Extract the (X, Y) coordinate from the center of the cell holding the provided text.  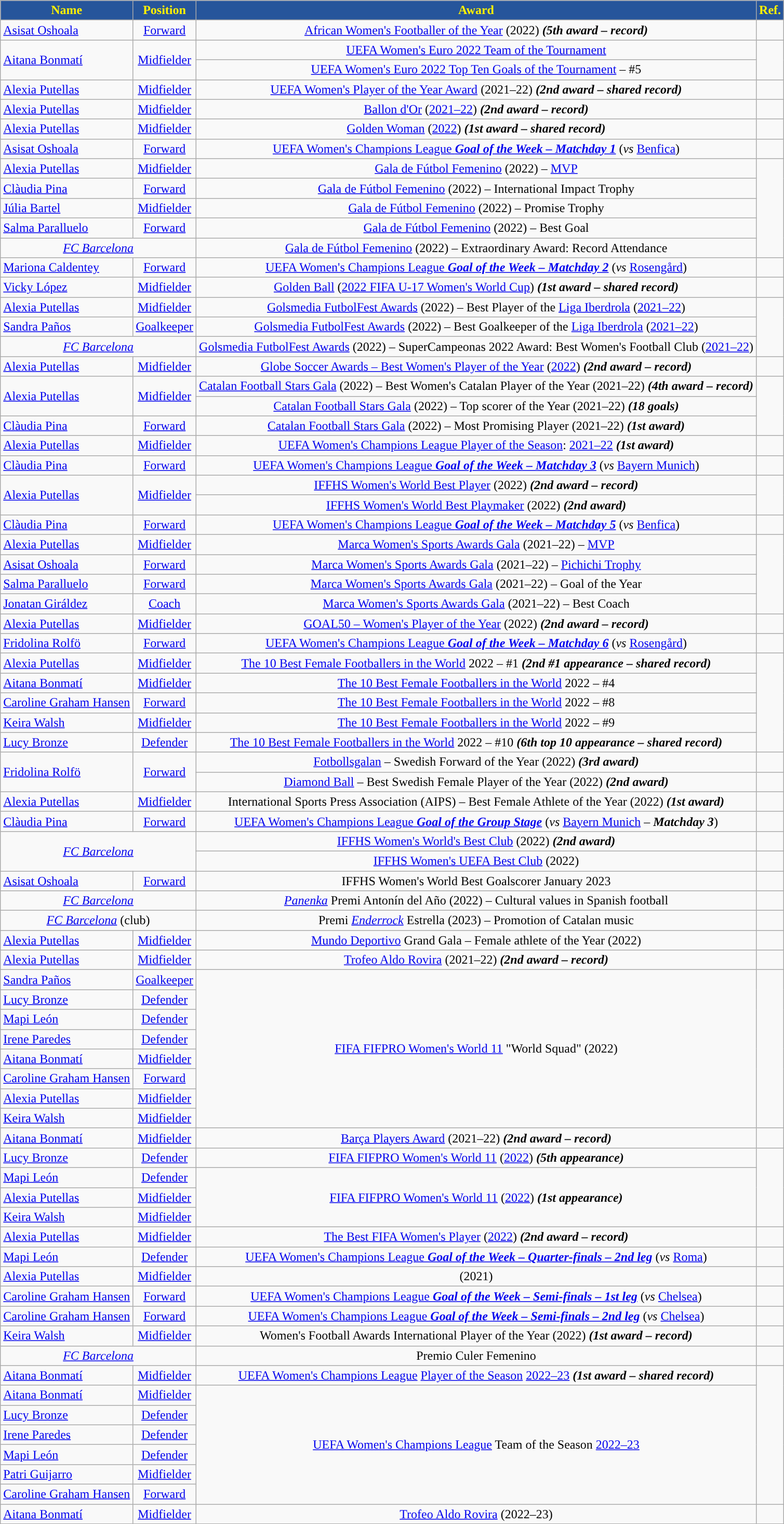
Marca Women's Sports Awards Gala (2021–22) – Pichichi Trophy (476, 564)
The 10 Best Female Footballers in the World 2022 – #8 (476, 703)
Globe Soccer Awards – Best Women's Player of the Year (2022) (2nd award – record) (476, 366)
Jonatan Giráldez (67, 604)
The 10 Best Female Footballers in the World 2022 – #9 (476, 722)
Golsmedia FutbolFest Awards (2022) – Best Goalkeeper of the Liga Iberdrola (2021–22) (476, 327)
Name (67, 10)
UEFA Women's Player of the Year Award (2021–22) (2nd award – shared record) (476, 89)
Trofeo Aldo Rovira (2021–22) (2nd award – record) (476, 960)
Marca Women's Sports Awards Gala (2021–22) – Best Coach (476, 604)
UEFA Women's Champions League Goal of the Week – Matchday 5 (vs Benfica) (476, 524)
UEFA Women's Euro 2022 Top Ten Goals of the Tournament – #5 (476, 70)
Golden Woman (2022) (1st award – shared record) (476, 129)
Golsmedia FutbolFest Awards (2022) – SuperCampeonas 2022 Award: Best Women's Football Club (2021–22) (476, 347)
Coach (165, 604)
Diamond Ball – Best Swedish Female Player of the Year (2022) (2nd award) (476, 782)
The 10 Best Female Footballers in the World 2022 – #4 (476, 683)
IFFHS Women's World Best Goalscorer January 2023 (476, 881)
FC Barcelona (club) (99, 921)
(2021) (476, 1277)
Marca Women's Sports Awards Gala (2021–22) – Goal of the Year (476, 584)
Gala de Fútbol Femenino (2022) – Promise Trophy (476, 208)
Women's Football Awards International Player of the Year (2022) (1st award – record) (476, 1336)
FIFA FIFPRO Women's World 11 (2022) (1st appearance) (476, 1197)
Marca Women's Sports Awards Gala (2021–22) – MVP (476, 544)
Catalan Football Stars Gala (2022) – Best Women's Catalan Player of the Year (2021–22) (4th award – record) (476, 386)
IFFHS Women's World's Best Club (2022) (2nd award) (476, 841)
Barça Players Award (2021–22) (2nd award – record) (476, 1138)
Position (165, 10)
Ref. (770, 10)
FIFA FIFPRO Women's World 11 "World Squad" (2022) (476, 1049)
Mundo Deportivo Grand Gala – Female athlete of the Year (2022) (476, 940)
Patri Guijarro (67, 1474)
UEFA Women's Champions League Goal of the Week – Semi-finals – 2nd leg (vs Chelsea) (476, 1316)
Premi Enderrock Estrella (2023) – Promotion of Catalan music (476, 921)
UEFA Women's Champions League Goal of the Week – Matchday 3 (vs Bayern Munich) (476, 465)
Panenka Premi Antonín del Año (2022) – Cultural values in Spanish football (476, 901)
The 10 Best Female Footballers in the World 2022 – #1 (2nd #1 appearance – shared record) (476, 663)
FIFA FIFPRO Women's World 11 (2022) (5th appearance) (476, 1158)
Catalan Football Stars Gala (2022) – Most Promising Player (2021–22) (1st award) (476, 426)
UEFA Women's Champions League Goal of the Week – Matchday 2 (vs Rosengård) (476, 268)
Gala de Fútbol Femenino (2022) – International Impact Trophy (476, 188)
UEFA Women's Champions League Team of the Season 2022–23 (476, 1444)
IFFHS Women's World Best Player (2022) (2nd award – record) (476, 485)
International Sports Press Association (AIPS) – Best Female Athlete of the Year (2022) (1st award) (476, 802)
UEFA Women's Champions League Goal of the Week – Semi-finals – 1st leg (vs Chelsea) (476, 1296)
Fotbollsgalan – Swedish Forward of the Year (2022) (3rd award) (476, 762)
The 10 Best Female Footballers in the World 2022 – #10 (6th top 10 appearance – shared record) (476, 742)
Catalan Football Stars Gala (2022) – Top scorer of the Year (2021–22) (18 goals) (476, 406)
UEFA Women's Champions League Goal of the Week – Matchday 1 (vs Benfica) (476, 149)
Vicky López (67, 287)
UEFA Women's Champions League Player of the Season 2022–23 (1st award – shared record) (476, 1375)
UEFA Women's Champions League Goal of the Week – Matchday 6 (vs Rosengård) (476, 643)
UEFA Women's Euro 2022 Team of the Tournament (476, 50)
IFFHS Women's UEFA Best Club (2022) (476, 861)
Mariona Caldentey (67, 268)
Award (476, 10)
Gala de Fútbol Femenino (2022) – MVP (476, 168)
UEFA Women's Champions League Goal of the Group Stage (vs Bayern Munich – Matchday 3) (476, 821)
Golden Ball (2022 FIFA U-17 Women's World Cup) (1st award – shared record) (476, 287)
The Best FIFA Women's Player (2022) (2nd award – record) (476, 1237)
African Women's Footballer of the Year (2022) (5th award – record) (476, 30)
IFFHS Women's World Best Playmaker (2022) (2nd award) (476, 505)
Ballon d'Or (2021–22) (2nd award – record) (476, 109)
Trofeo Aldo Rovira (2022–23) (476, 1514)
GOAL50 – Women's Player of the Year (2022) (2nd award – record) (476, 624)
UEFA Women's Champions League Player of the Season: 2021–22 (1st award) (476, 445)
UEFA Women's Champions League Goal of the Week – Quarter-finals – 2nd leg (vs Roma) (476, 1257)
Gala de Fútbol Femenino (2022) – Extraordinary Award: Record Attendance (476, 248)
Gala de Fútbol Femenino (2022) – Best Goal (476, 228)
Premio Culer Femenino (476, 1356)
Golsmedia FutbolFest Awards (2022) – Best Player of the Liga Iberdrola (2021–22) (476, 307)
Júlia Bartel (67, 208)
